Extract the (X, Y) coordinate from the center of the cell holding the provided text.  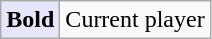
Current player (135, 20)
Bold (30, 20)
